Search for the cell housing the specified text and yield its [x, y] center coordinate. 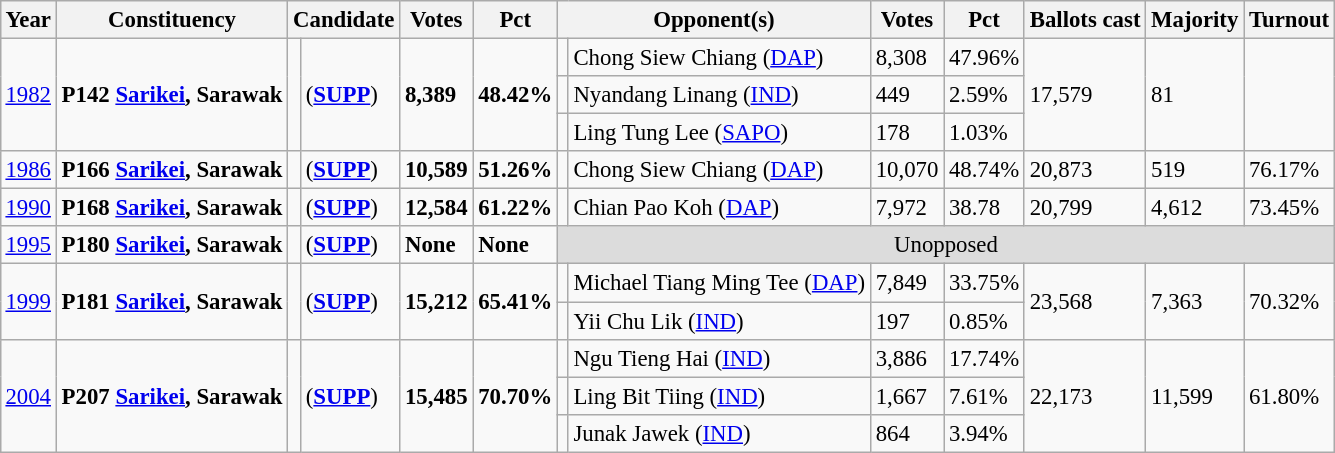
61.22% [516, 208]
P142 Sarikei, Sarawak [172, 94]
1,667 [906, 396]
Ballots cast [1084, 20]
Year [28, 20]
48.42% [516, 94]
1.03% [984, 133]
23,568 [1084, 302]
33.75% [984, 283]
3.94% [984, 433]
0.85% [984, 321]
Nyandang Linang (IND) [719, 95]
Turnout [1290, 20]
Opponent(s) [714, 20]
48.74% [984, 170]
15,485 [436, 396]
65.41% [516, 302]
10,589 [436, 170]
Ngu Tieng Hai (IND) [719, 358]
1990 [28, 208]
47.96% [984, 57]
Ling Bit Tiing (IND) [719, 396]
3,886 [906, 358]
Michael Tiang Ming Tee (DAP) [719, 283]
P168 Sarikei, Sarawak [172, 208]
10,070 [906, 170]
864 [906, 433]
P180 Sarikei, Sarawak [172, 245]
61.80% [1290, 396]
7.61% [984, 396]
1999 [28, 302]
P181 Sarikei, Sarawak [172, 302]
81 [1195, 94]
1982 [28, 94]
17,579 [1084, 94]
73.45% [1290, 208]
Ling Tung Lee (SAPO) [719, 133]
20,799 [1084, 208]
22,173 [1084, 396]
4,612 [1195, 208]
Junak Jawek (IND) [719, 433]
449 [906, 95]
197 [906, 321]
178 [906, 133]
Majority [1195, 20]
7,363 [1195, 302]
11,599 [1195, 396]
2.59% [984, 95]
76.17% [1290, 170]
Chian Pao Koh (DAP) [719, 208]
Candidate [344, 20]
15,212 [436, 302]
2004 [28, 396]
P166 Sarikei, Sarawak [172, 170]
70.32% [1290, 302]
70.70% [516, 396]
7,849 [906, 283]
17.74% [984, 358]
8,308 [906, 57]
Yii Chu Lik (IND) [719, 321]
12,584 [436, 208]
Unopposed [946, 245]
Constituency [172, 20]
8,389 [436, 94]
51.26% [516, 170]
38.78 [984, 208]
P207 Sarikei, Sarawak [172, 396]
1986 [28, 170]
519 [1195, 170]
20,873 [1084, 170]
1995 [28, 245]
7,972 [906, 208]
